Locate the cell with the specified text and output its (x, y) center coordinate. 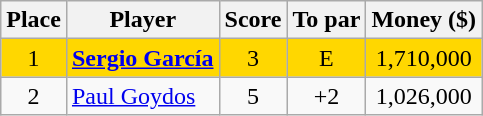
Paul Goydos (142, 96)
1,026,000 (424, 96)
3 (253, 58)
2 (34, 96)
1 (34, 58)
Place (34, 20)
1,710,000 (424, 58)
+2 (326, 96)
Player (142, 20)
E (326, 58)
Sergio García (142, 58)
To par (326, 20)
Money ($) (424, 20)
5 (253, 96)
Score (253, 20)
